Pinpoint the cell where the given text exists, returning its [X, Y] midpoint coordinate. 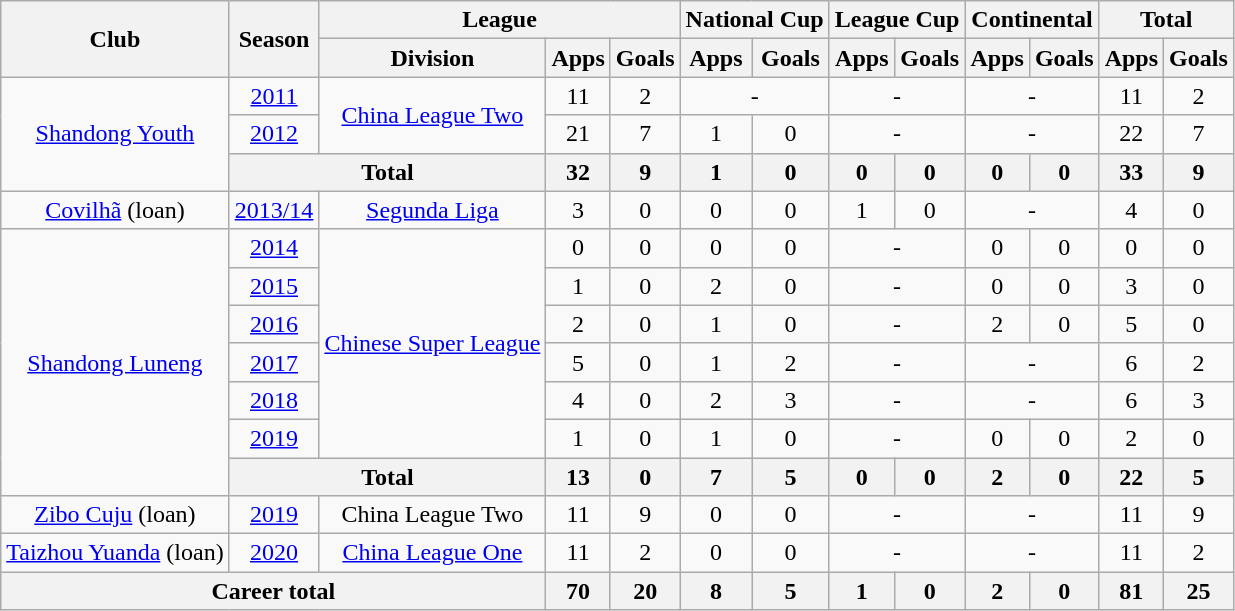
Club [115, 39]
20 [645, 591]
32 [578, 172]
2011 [274, 96]
21 [578, 134]
33 [1131, 172]
13 [578, 477]
Shandong Youth [115, 134]
2017 [274, 362]
National Cup [754, 20]
8 [716, 591]
Taizhou Yuanda (loan) [115, 553]
Zibo Cuju (loan) [115, 515]
25 [1199, 591]
Segunda Liga [432, 210]
2018 [274, 400]
2013/14 [274, 210]
Shandong Luneng [115, 362]
81 [1131, 591]
Season [274, 39]
China League One [432, 553]
Career total [274, 591]
2015 [274, 286]
2020 [274, 553]
2012 [274, 134]
League [500, 20]
70 [578, 591]
Continental [1032, 20]
2014 [274, 248]
League Cup [897, 20]
Chinese Super League [432, 343]
Division [432, 58]
2016 [274, 324]
Covilhã (loan) [115, 210]
